For the text-containing cell, return its midpoint in (X, Y) coordinate format. 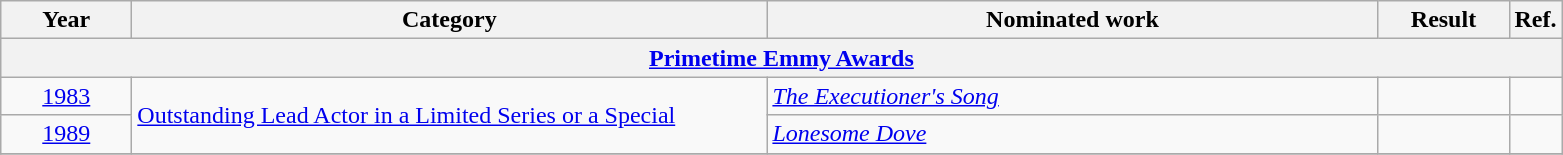
Lonesome Dove (1072, 134)
Ref. (1536, 20)
Year (66, 20)
Result (1444, 20)
Category (450, 20)
1983 (66, 96)
1989 (66, 134)
The Executioner's Song (1072, 96)
Nominated work (1072, 20)
Primetime Emmy Awards (782, 58)
Outstanding Lead Actor in a Limited Series or a Special (450, 115)
